Detect which cell encompasses the target text, then output its [X, Y] center coordinate. 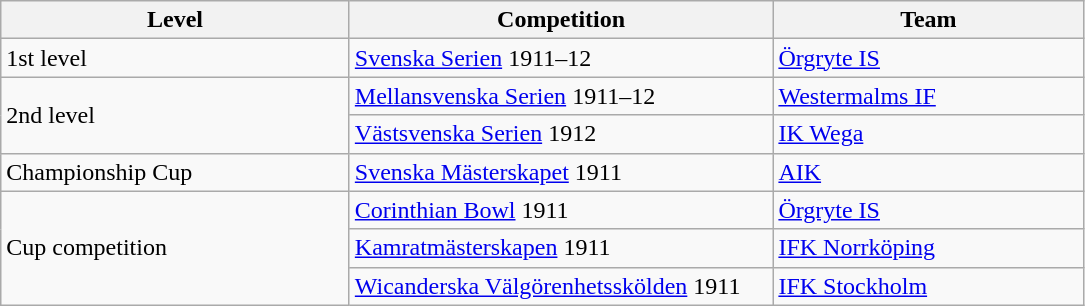
Westermalms IF [928, 96]
Wicanderska Välgörenhetsskölden 1911 [561, 286]
Västsvenska Serien 1912 [561, 134]
Corinthian Bowl 1911 [561, 210]
Kamratmästerskapen 1911 [561, 248]
Mellansvenska Serien 1911–12 [561, 96]
Svenska Mästerskapet 1911 [561, 172]
Level [176, 20]
Competition [561, 20]
AIK [928, 172]
Team [928, 20]
2nd level [176, 115]
IFK Norrköping [928, 248]
Championship Cup [176, 172]
1st level [176, 58]
IK Wega [928, 134]
IFK Stockholm [928, 286]
Cup competition [176, 248]
Svenska Serien 1911–12 [561, 58]
